Output the [x, y] coordinate of the center of the cell containing the given text.  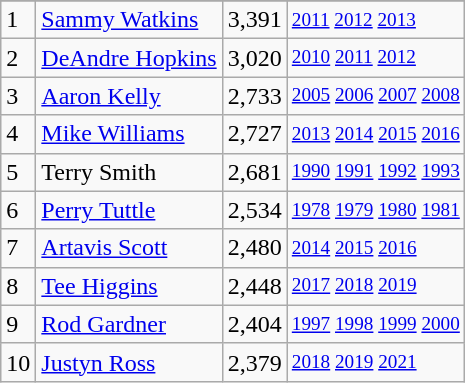
2,448 [254, 286]
Artavis Scott [129, 248]
2018 2019 2021 [376, 362]
Terry Smith [129, 172]
Aaron Kelly [129, 96]
2,681 [254, 172]
2,480 [254, 248]
Perry Tuttle [129, 210]
2010 2011 2012 [376, 58]
10 [18, 362]
Justyn Ross [129, 362]
4 [18, 134]
2,404 [254, 324]
8 [18, 286]
1997 1998 1999 2000 [376, 324]
Tee Higgins [129, 286]
2,733 [254, 96]
2013 2014 2015 2016 [376, 134]
3,020 [254, 58]
2,379 [254, 362]
1990 1991 1992 1993 [376, 172]
DeAndre Hopkins [129, 58]
3 [18, 96]
5 [18, 172]
2014 2015 2016 [376, 248]
1 [18, 20]
2011 2012 2013 [376, 20]
3,391 [254, 20]
1978 1979 1980 1981 [376, 210]
Sammy Watkins [129, 20]
2 [18, 58]
2005 2006 2007 2008 [376, 96]
9 [18, 324]
Mike Williams [129, 134]
2,727 [254, 134]
Rod Gardner [129, 324]
7 [18, 248]
2,534 [254, 210]
2017 2018 2019 [376, 286]
6 [18, 210]
